From the cell containing the given text, extract its center point as (x, y) coordinate. 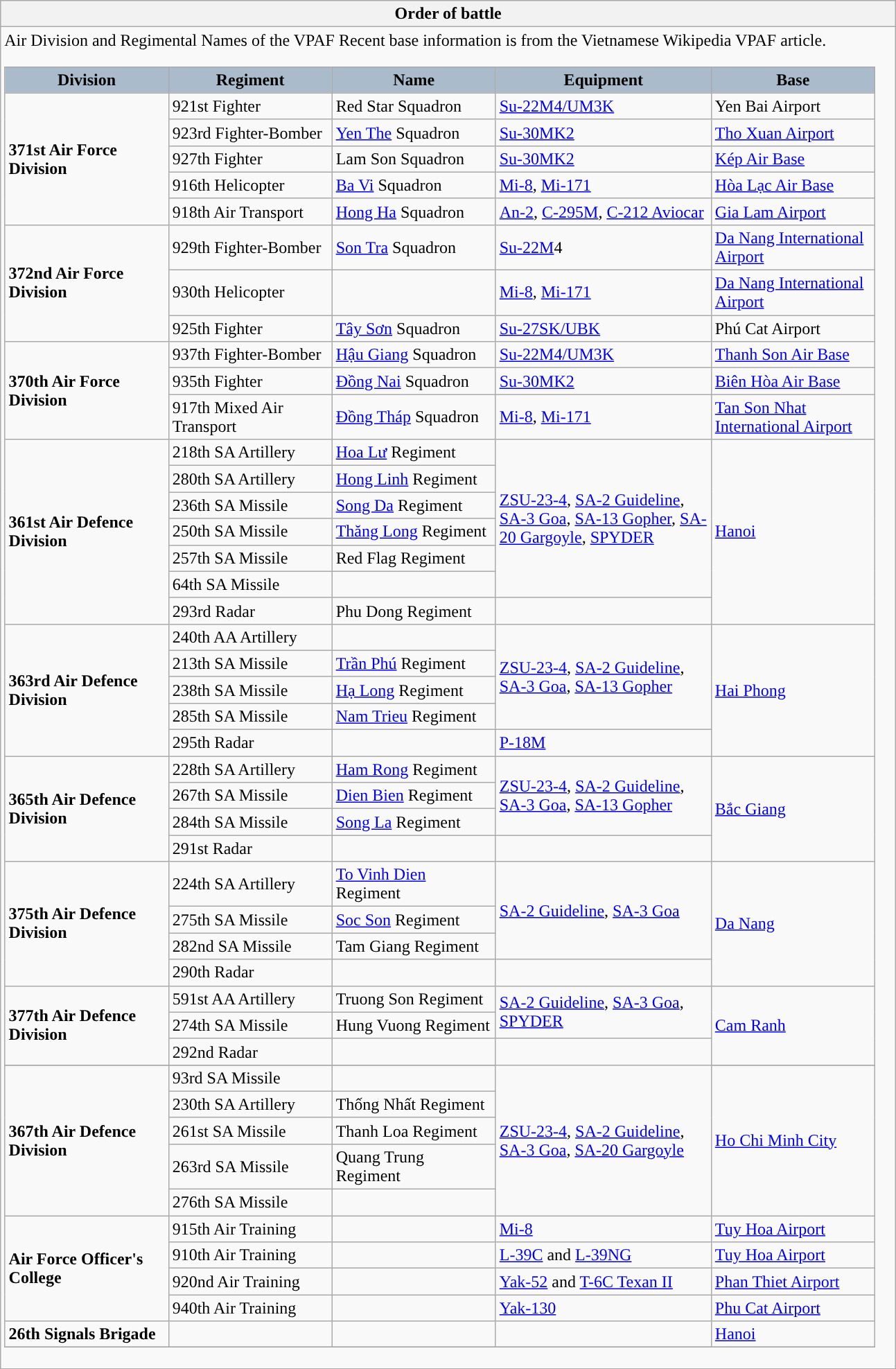
Regiment (250, 80)
Tây Sơn Squadron (414, 329)
Hong Ha Squadron (414, 211)
Son Tra Squadron (414, 247)
Quang Trung Regiment (414, 1166)
228th SA Artillery (250, 769)
Ham Rong Regiment (414, 769)
Order of battle (448, 14)
Ba Vi Squadron (414, 185)
915th Air Training (250, 1229)
295th Radar (250, 743)
224th SA Artillery (250, 884)
927th Fighter (250, 159)
Phu Dong Regiment (414, 611)
P-18M (603, 743)
26th Signals Brigade (87, 1334)
L-39C and L-39NG (603, 1255)
Hòa Lạc Air Base (793, 185)
Division (87, 80)
Song Da Regiment (414, 505)
230th SA Artillery (250, 1104)
Yak-52 and T-6C Texan II (603, 1282)
937th Fighter-Bomber (250, 355)
Phu Cat Airport (793, 1308)
361st Air Defence Division (87, 532)
929th Fighter-Bomber (250, 247)
284th SA Missile (250, 822)
Yen Bai Airport (793, 106)
Mi-8 (603, 1229)
213th SA Missile (250, 663)
To Vinh Dien Regiment (414, 884)
Bắc Giang (793, 809)
291st Radar (250, 848)
365th Air Defence Division (87, 809)
Soc Son Regiment (414, 920)
Thanh Loa Regiment (414, 1131)
274th SA Missile (250, 1025)
SA-2 Guideline, SA-3 Goa, SPYDER (603, 1012)
Gia Lam Airport (793, 211)
282nd SA Missile (250, 946)
275th SA Missile (250, 920)
238th SA Missile (250, 690)
240th AA Artillery (250, 637)
Yen The Squadron (414, 132)
Biên Hòa Air Base (793, 381)
Thanh Son Air Base (793, 355)
Hậu Giang Squadron (414, 355)
Su-22M4 (603, 247)
236th SA Missile (250, 505)
Hong Linh Regiment (414, 479)
292nd Radar (250, 1052)
Phan Thiet Airport (793, 1282)
Hung Vuong Regiment (414, 1025)
Lam Son Squadron (414, 159)
Tho Xuan Airport (793, 132)
Cam Ranh (793, 1025)
925th Fighter (250, 329)
Kép Air Base (793, 159)
363rd Air Defence Division (87, 690)
64th SA Missile (250, 584)
293rd Radar (250, 611)
Đồng Nai Squadron (414, 381)
940th Air Training (250, 1308)
276th SA Missile (250, 1203)
Air Force Officer's College (87, 1268)
372nd Air Force Division (87, 283)
263rd SA Missile (250, 1166)
916th Helicopter (250, 185)
371st Air Force Division (87, 159)
257th SA Missile (250, 558)
Đồng Tháp Squadron (414, 417)
Hai Phong (793, 690)
Ho Chi Minh City (793, 1140)
917th Mixed Air Transport (250, 417)
Tan Son Nhat International Airport (793, 417)
SA-2 Guideline, SA-3 Goa (603, 911)
Song La Regiment (414, 822)
935th Fighter (250, 381)
An-2, C-295M, C-212 Aviocar (603, 211)
261st SA Missile (250, 1131)
910th Air Training (250, 1255)
367th Air Defence Division (87, 1140)
930th Helicopter (250, 293)
Equipment (603, 80)
285th SA Missile (250, 716)
920nd Air Training (250, 1282)
Hạ Long Regiment (414, 690)
370th Air Force Division (87, 391)
290th Radar (250, 973)
Name (414, 80)
250th SA Missile (250, 532)
93rd SA Missile (250, 1078)
Trần Phú Regiment (414, 663)
923rd Fighter-Bomber (250, 132)
Thăng Long Regiment (414, 532)
Phú Cat Airport (793, 329)
591st AA Artillery (250, 999)
Da Nang (793, 923)
Base (793, 80)
377th Air Defence Division (87, 1025)
ZSU-23-4, SA-2 Guideline, SA-3 Goa, SA-13 Gopher, SA-20 Gargoyle, SPYDER (603, 518)
Nam Trieu Regiment (414, 716)
Thống Nhất Regiment (414, 1104)
921st Fighter (250, 106)
Su-27SK/UBK (603, 329)
Truong Son Regiment (414, 999)
267th SA Missile (250, 796)
Dien Bien Regiment (414, 796)
Tam Giang Regiment (414, 946)
218th SA Artillery (250, 453)
ZSU-23-4, SA-2 Guideline, SA-3 Goa, SA-20 Gargoyle (603, 1140)
Hoa Lư Regiment (414, 453)
Yak-130 (603, 1308)
Red Star Squadron (414, 106)
375th Air Defence Division (87, 923)
280th SA Artillery (250, 479)
Red Flag Regiment (414, 558)
918th Air Transport (250, 211)
